Output the (X, Y) coordinate of the center of the cell containing the given text.  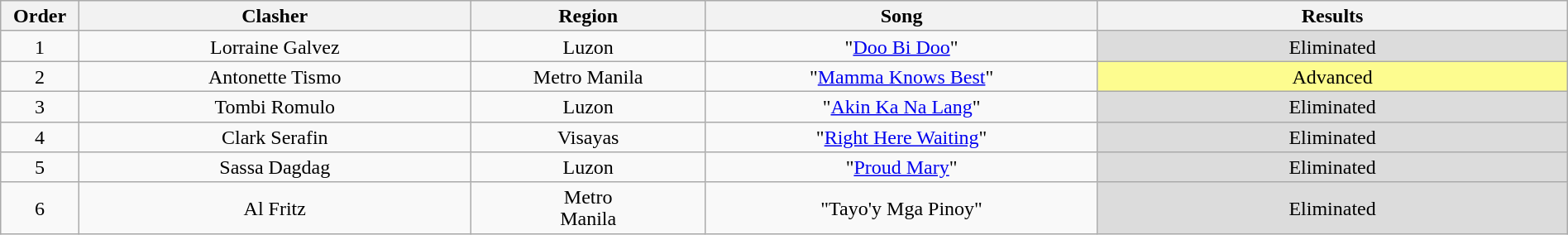
2 (40, 76)
Sassa Dagdag (275, 167)
Lorraine Galvez (275, 46)
"Mamma Knows Best" (901, 76)
"Tayo'y Mga Pinoy" (901, 208)
Advanced (1332, 76)
Order (40, 17)
Results (1332, 17)
6 (40, 208)
Al Fritz (275, 208)
Metro Manila (588, 76)
"Right Here Waiting" (901, 137)
Visayas (588, 137)
"Doo Bi Doo" (901, 46)
Song (901, 17)
Clark Serafin (275, 137)
Tombi Romulo (275, 106)
5 (40, 167)
"Akin Ka Na Lang" (901, 106)
Region (588, 17)
Clasher (275, 17)
Antonette Tismo (275, 76)
MetroManila (588, 208)
3 (40, 106)
1 (40, 46)
4 (40, 137)
"Proud Mary" (901, 167)
